Return the (X, Y) coordinate for the center point of the cell that contains the specified text.  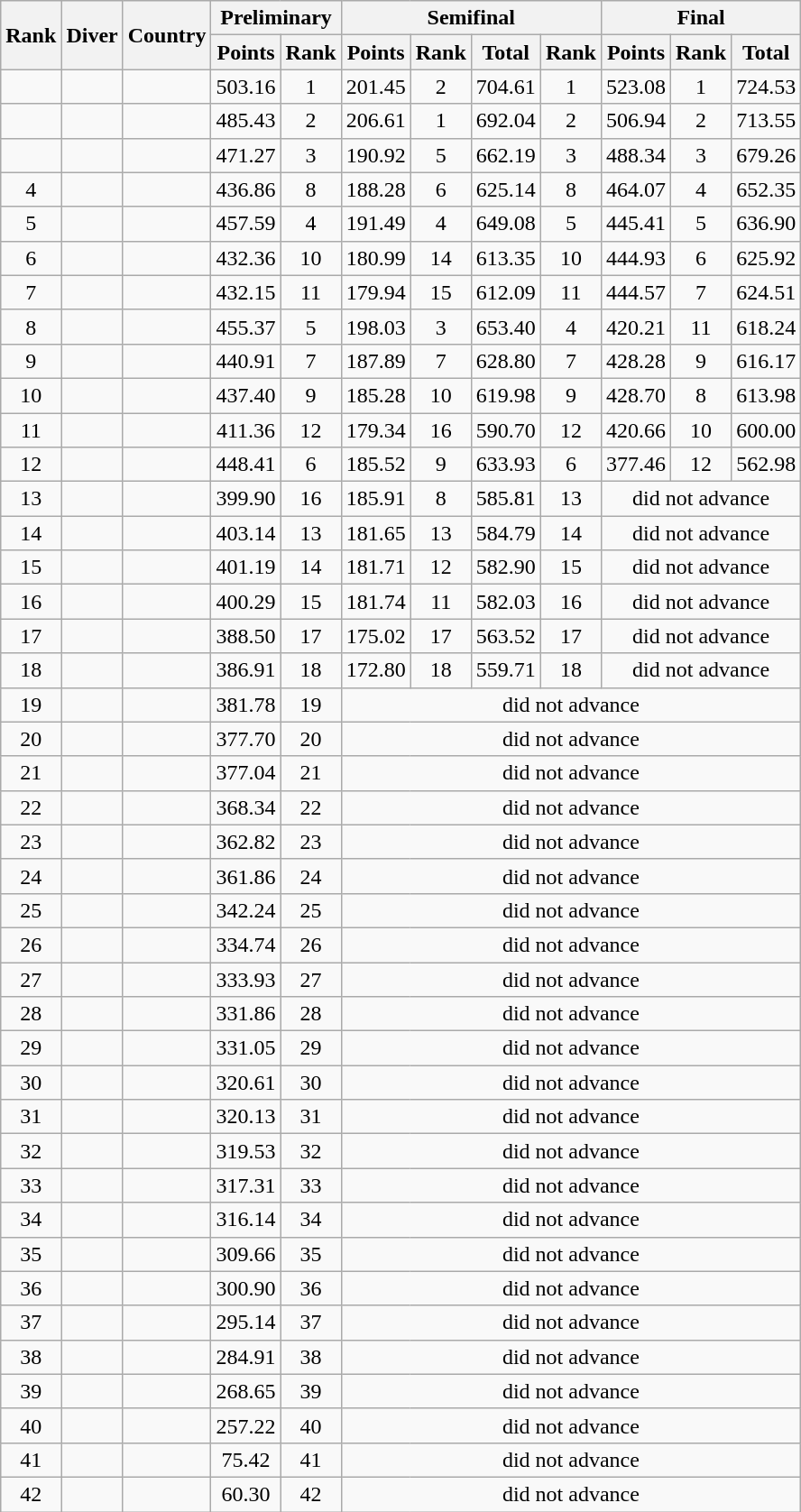
403.14 (245, 533)
420.66 (635, 430)
559.71 (505, 670)
437.40 (245, 395)
616.17 (767, 361)
506.94 (635, 121)
625.92 (767, 258)
523.08 (635, 87)
60.30 (245, 1494)
401.19 (245, 567)
185.52 (375, 465)
411.36 (245, 430)
172.80 (375, 670)
190.92 (375, 155)
628.80 (505, 361)
187.89 (375, 361)
377.04 (245, 773)
300.90 (245, 1288)
428.70 (635, 395)
333.93 (245, 979)
488.34 (635, 155)
400.29 (245, 602)
331.05 (245, 1048)
613.35 (505, 258)
179.94 (375, 292)
613.98 (767, 395)
455.37 (245, 327)
Country (167, 35)
342.24 (245, 910)
331.86 (245, 1014)
181.71 (375, 567)
181.65 (375, 533)
386.91 (245, 670)
362.82 (245, 842)
257.22 (245, 1425)
268.65 (245, 1391)
600.00 (767, 430)
191.49 (375, 224)
585.81 (505, 499)
Semifinal (471, 18)
320.13 (245, 1117)
Diver (92, 35)
618.24 (767, 327)
652.35 (767, 189)
464.07 (635, 189)
662.19 (505, 155)
448.41 (245, 465)
361.86 (245, 876)
399.90 (245, 499)
316.14 (245, 1220)
284.91 (245, 1357)
295.14 (245, 1323)
428.28 (635, 361)
334.74 (245, 945)
679.26 (767, 155)
206.61 (375, 121)
457.59 (245, 224)
320.61 (245, 1083)
185.91 (375, 499)
471.27 (245, 155)
185.28 (375, 395)
188.28 (375, 189)
590.70 (505, 430)
175.02 (375, 636)
485.43 (245, 121)
582.03 (505, 602)
180.99 (375, 258)
724.53 (767, 87)
420.21 (635, 327)
633.93 (505, 465)
Preliminary (276, 18)
377.46 (635, 465)
388.50 (245, 636)
75.42 (245, 1460)
653.40 (505, 327)
562.98 (767, 465)
444.93 (635, 258)
692.04 (505, 121)
368.34 (245, 807)
317.31 (245, 1185)
436.86 (245, 189)
201.45 (375, 87)
309.66 (245, 1254)
Final (700, 18)
179.34 (375, 430)
198.03 (375, 327)
432.36 (245, 258)
445.41 (635, 224)
636.90 (767, 224)
624.51 (767, 292)
432.15 (245, 292)
381.78 (245, 705)
625.14 (505, 189)
619.98 (505, 395)
612.09 (505, 292)
181.74 (375, 602)
503.16 (245, 87)
582.90 (505, 567)
444.57 (635, 292)
440.91 (245, 361)
704.61 (505, 87)
319.53 (245, 1151)
563.52 (505, 636)
377.70 (245, 739)
713.55 (767, 121)
649.08 (505, 224)
584.79 (505, 533)
